Identify which cell holds the provided text, then report its (x, y) central coordinate. 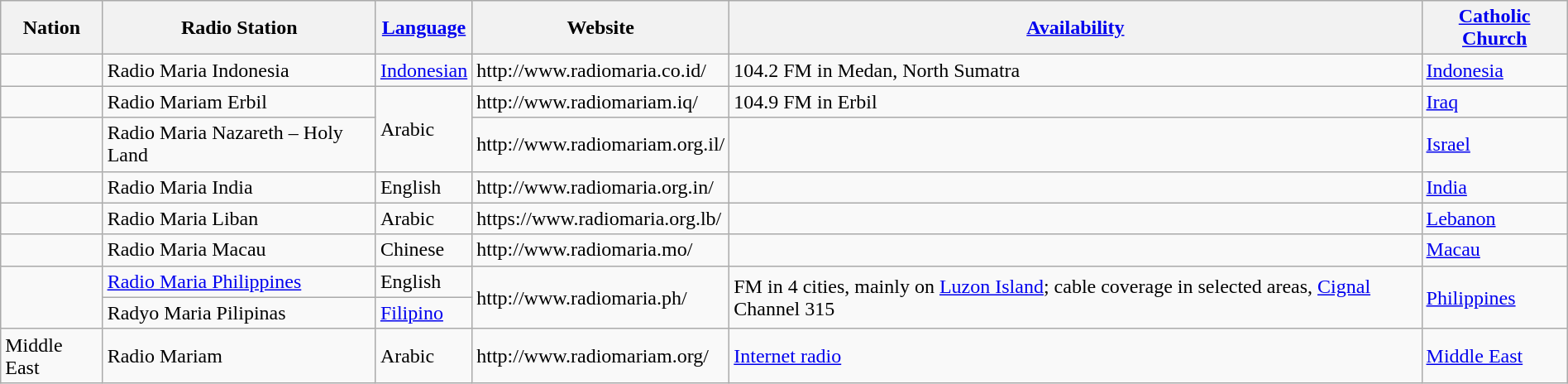
Radio Maria India (239, 187)
http://www.radiomaria.mo/ (600, 250)
Iraq (1494, 102)
https://www.radiomaria.org.lb/ (600, 218)
http://www.radiomaria.co.id/ (600, 70)
Language (423, 28)
Indonesian (423, 70)
http://www.radiomariam.org.il/ (600, 144)
FM in 4 cities, mainly on Luzon Island; cable coverage in selected areas, Cignal Channel 315 (1075, 297)
http://www.radiomaria.ph/ (600, 297)
http://www.radiomaria.org.in/ (600, 187)
India (1494, 187)
Radio Maria Philippines (239, 281)
Availability (1075, 28)
104.9 FM in Erbil (1075, 102)
Radio Mariam (239, 356)
Internet radio (1075, 356)
Israel (1494, 144)
Radio Maria Macau (239, 250)
Lebanon (1494, 218)
Radyo Maria Pilipinas (239, 313)
Filipino (423, 313)
Catholic Church (1494, 28)
Radio Maria Indonesia (239, 70)
http://www.radiomariam.org/ (600, 356)
Nation (51, 28)
Radio Station (239, 28)
Chinese (423, 250)
Website (600, 28)
Radio Maria Liban (239, 218)
Philippines (1494, 297)
104.2 FM in Medan, North Sumatra (1075, 70)
http://www.radiomariam.iq/ (600, 102)
Indonesia (1494, 70)
Radio Mariam Erbil (239, 102)
Radio Maria Nazareth – Holy Land (239, 144)
Macau (1494, 250)
